Find where the given text appears and provide that cell's center as (x, y) coordinate. 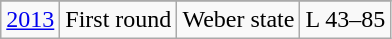
L 43–85 (346, 20)
Weber state (238, 20)
First round (118, 20)
2013 (30, 20)
